Locate the cell with the specified text and output its [X, Y] center coordinate. 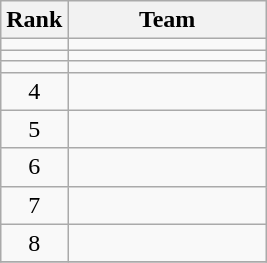
5 [34, 129]
Team [168, 20]
Rank [34, 20]
4 [34, 91]
6 [34, 167]
7 [34, 205]
8 [34, 243]
